Determine the (x, y) coordinate at the center of the cell enclosing the given text.  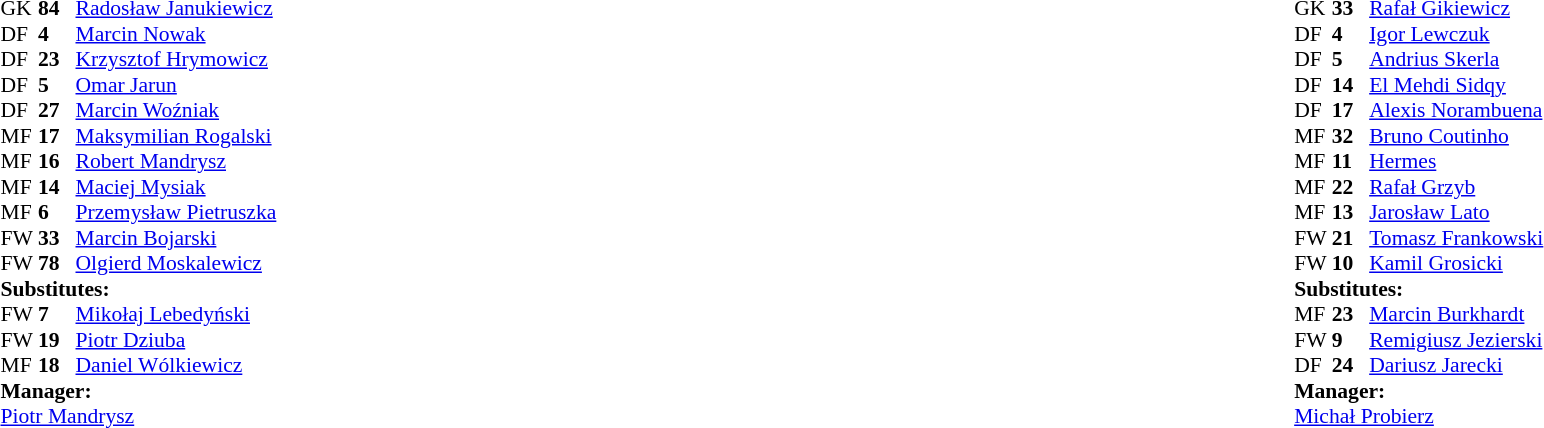
16 (57, 161)
Piotr Dziuba (176, 340)
19 (57, 340)
Tomasz Frankowski (1456, 238)
Przemysław Pietruszka (176, 213)
Alexis Norambuena (1456, 111)
Dariusz Jarecki (1456, 365)
21 (1351, 238)
Kamil Grosicki (1456, 263)
Omar Jarun (176, 85)
18 (57, 365)
Andrius Skerla (1456, 59)
Maciej Mysiak (176, 187)
10 (1351, 263)
Mikołaj Lebedyński (176, 315)
6 (57, 213)
Igor Lewczuk (1456, 34)
Rafał Grzyb (1456, 187)
13 (1351, 213)
78 (57, 263)
Marcin Bojarski (176, 238)
32 (1351, 136)
Marcin Woźniak (176, 111)
Robert Mandrysz (176, 161)
Bruno Coutinho (1456, 136)
Krzysztof Hrymowicz (176, 59)
El Mehdi Sidqy (1456, 85)
Remigiusz Jezierski (1456, 340)
Marcin Nowak (176, 34)
Jarosław Lato (1456, 213)
11 (1351, 161)
24 (1351, 365)
22 (1351, 187)
Daniel Wólkiewicz (176, 365)
7 (57, 315)
Olgierd Moskalewicz (176, 263)
33 (57, 238)
Marcin Burkhardt (1456, 315)
9 (1351, 340)
Maksymilian Rogalski (176, 136)
Hermes (1456, 161)
27 (57, 111)
